Output the (x, y) coordinate of the center of the cell containing the given text.  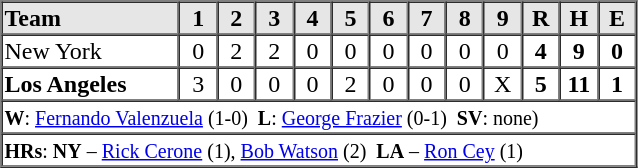
H (579, 18)
Los Angeles (91, 84)
W: Fernando Valenzuela (1-0) L: George Frazier (0-1) SV: none) (319, 116)
7 (427, 18)
X (503, 84)
HRs: NY – Rick Cerone (1), Bob Watson (2) LA – Ron Cey (1) (319, 150)
R (541, 18)
8 (465, 18)
11 (579, 84)
6 (388, 18)
New York (91, 50)
E (617, 18)
Team (91, 18)
